Return (X, Y) of the center of cell containing provided text 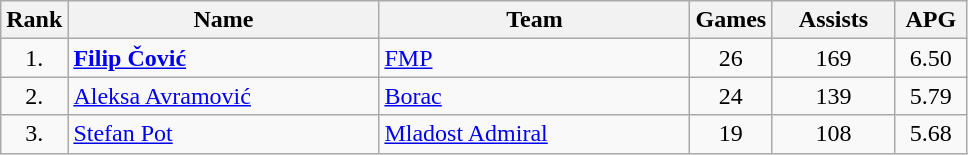
Stefan Pot (224, 134)
26 (731, 58)
139 (834, 96)
Aleksa Avramović (224, 96)
1. (34, 58)
Name (224, 20)
Assists (834, 20)
169 (834, 58)
2. (34, 96)
Borac (534, 96)
Rank (34, 20)
3. (34, 134)
5.79 (930, 96)
108 (834, 134)
Games (731, 20)
24 (731, 96)
Mladost Admiral (534, 134)
APG (930, 20)
6.50 (930, 58)
Team (534, 20)
Filip Čović (224, 58)
5.68 (930, 134)
FMP (534, 58)
19 (731, 134)
